Detect which cell encompasses the target text, then output its (x, y) center coordinate. 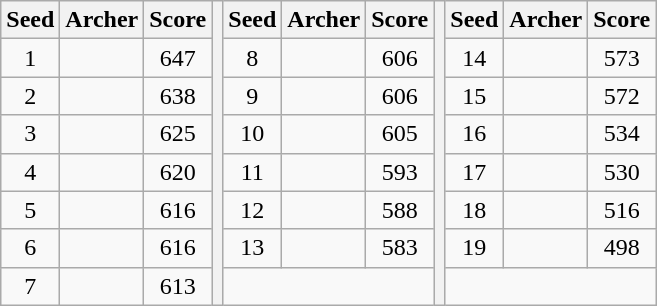
9 (252, 96)
620 (178, 172)
19 (474, 248)
10 (252, 134)
2 (30, 96)
572 (622, 96)
3 (30, 134)
1 (30, 58)
14 (474, 58)
5 (30, 210)
12 (252, 210)
18 (474, 210)
534 (622, 134)
16 (474, 134)
17 (474, 172)
647 (178, 58)
516 (622, 210)
15 (474, 96)
588 (400, 210)
573 (622, 58)
605 (400, 134)
625 (178, 134)
583 (400, 248)
8 (252, 58)
6 (30, 248)
593 (400, 172)
613 (178, 286)
498 (622, 248)
7 (30, 286)
13 (252, 248)
638 (178, 96)
530 (622, 172)
4 (30, 172)
11 (252, 172)
